Provide the [x, y] coordinate of the cell's center where the given text is located.  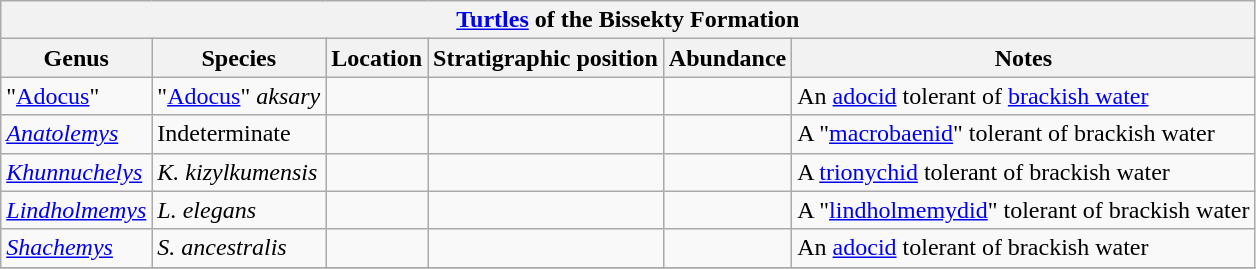
Anatolemys [76, 134]
A trionychid tolerant of brackish water [1024, 172]
A "lindholmemydid" tolerant of brackish water [1024, 210]
Location [377, 58]
L. elegans [239, 210]
Species [239, 58]
Genus [76, 58]
"Adocus" [76, 96]
Abundance [727, 58]
S. ancestralis [239, 248]
Shachemys [76, 248]
Turtles of the Bissekty Formation [628, 20]
Lindholmemys [76, 210]
Indeterminate [239, 134]
A "macrobaenid" tolerant of brackish water [1024, 134]
Notes [1024, 58]
Khunnuchelys [76, 172]
Stratigraphic position [546, 58]
K. kizylkumensis [239, 172]
"Adocus" aksary [239, 96]
